Return [x, y] of the center of cell containing provided text 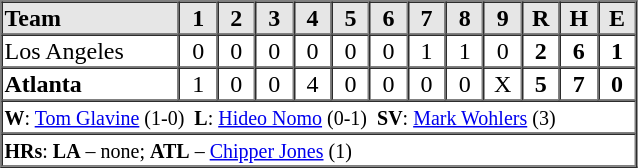
E [617, 18]
Team [91, 18]
3 [274, 18]
W: Tom Glavine (1-0) L: Hideo Nomo (0-1) SV: Mark Wohlers (3) [319, 116]
HRs: LA – none; ATL – Chipper Jones (1) [319, 150]
X [503, 84]
R [541, 18]
9 [503, 18]
Los Angeles [91, 50]
8 [465, 18]
Atlanta [91, 84]
H [579, 18]
